Locate the cell with the specified text and output its (x, y) center coordinate. 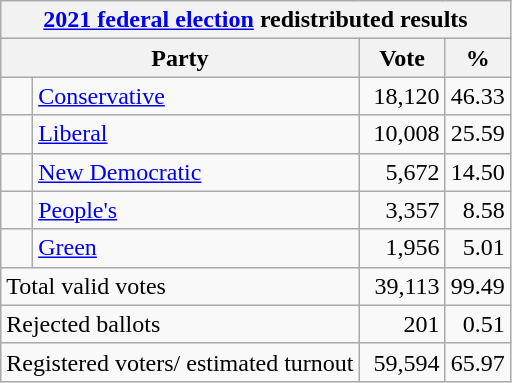
Conservative (196, 96)
5.01 (478, 248)
5,672 (402, 172)
New Democratic (196, 172)
99.49 (478, 286)
Total valid votes (180, 286)
Rejected ballots (180, 324)
59,594 (402, 362)
8.58 (478, 210)
39,113 (402, 286)
People's (196, 210)
201 (402, 324)
2021 federal election redistributed results (256, 20)
Liberal (196, 134)
46.33 (478, 96)
Vote (402, 58)
1,956 (402, 248)
Registered voters/ estimated turnout (180, 362)
3,357 (402, 210)
% (478, 58)
Green (196, 248)
18,120 (402, 96)
0.51 (478, 324)
14.50 (478, 172)
10,008 (402, 134)
25.59 (478, 134)
Party (180, 58)
65.97 (478, 362)
